Locate the cell with the specified text and output its [x, y] center coordinate. 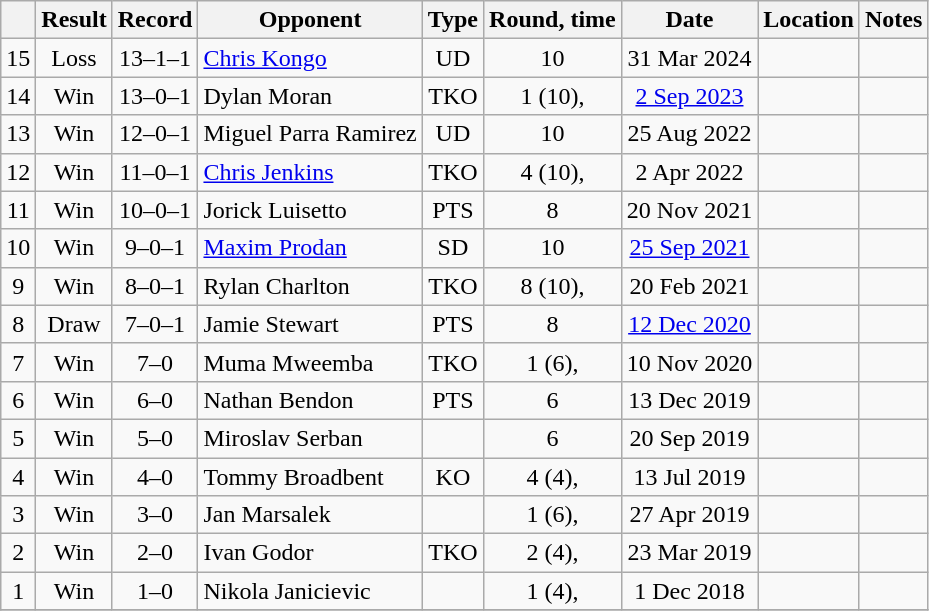
15 [18, 58]
2 [18, 553]
3–0 [155, 515]
Result [74, 20]
4 (10), [553, 172]
9–0–1 [155, 248]
Draw [74, 324]
25 Aug 2022 [689, 134]
Maxim Prodan [310, 248]
Chris Kongo [310, 58]
KO [452, 477]
Miroslav Serban [310, 438]
1–0 [155, 591]
27 Apr 2019 [689, 515]
20 Nov 2021 [689, 210]
4–0 [155, 477]
SD [452, 248]
13 Dec 2019 [689, 400]
12 [18, 172]
25 Sep 2021 [689, 248]
13–0–1 [155, 96]
12–0–1 [155, 134]
Jamie Stewart [310, 324]
Rylan Charlton [310, 286]
2 (4), [553, 553]
Nathan Bendon [310, 400]
20 Feb 2021 [689, 286]
Ivan Godor [310, 553]
Loss [74, 58]
4 [18, 477]
20 Sep 2019 [689, 438]
6–0 [155, 400]
8–0–1 [155, 286]
Round, time [553, 20]
Nikola Janicievic [310, 591]
14 [18, 96]
Date [689, 20]
1 (4), [553, 591]
8 (10), [553, 286]
7–0–1 [155, 324]
11 [18, 210]
2 Apr 2022 [689, 172]
4 (4), [553, 477]
10–0–1 [155, 210]
5–0 [155, 438]
Muma Mweemba [310, 362]
Jan Marsalek [310, 515]
Opponent [310, 20]
13 [18, 134]
Chris Jenkins [310, 172]
1 [18, 591]
Jorick Luisetto [310, 210]
13 Jul 2019 [689, 477]
23 Mar 2019 [689, 553]
9 [18, 286]
31 Mar 2024 [689, 58]
Record [155, 20]
7–0 [155, 362]
12 Dec 2020 [689, 324]
13–1–1 [155, 58]
10 Nov 2020 [689, 362]
Notes [893, 20]
7 [18, 362]
Type [452, 20]
2–0 [155, 553]
Tommy Broadbent [310, 477]
3 [18, 515]
Miguel Parra Ramirez [310, 134]
Location [809, 20]
5 [18, 438]
1 Dec 2018 [689, 591]
11–0–1 [155, 172]
2 Sep 2023 [689, 96]
1 (10), [553, 96]
Dylan Moran [310, 96]
